Find where the given text appears and provide that cell's center as [x, y] coordinate. 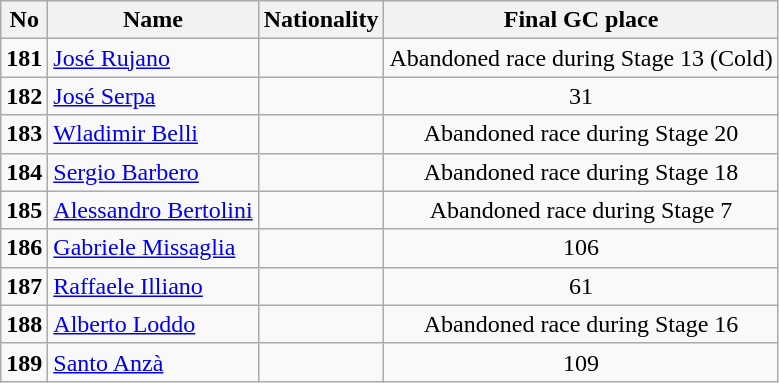
189 [24, 362]
Abandoned race during Stage 13 (Cold) [581, 58]
Gabriele Missaglia [153, 248]
183 [24, 134]
109 [581, 362]
Sergio Barbero [153, 172]
31 [581, 96]
Raffaele Illiano [153, 286]
61 [581, 286]
188 [24, 324]
106 [581, 248]
181 [24, 58]
Wladimir Belli [153, 134]
No [24, 20]
Name [153, 20]
Nationality [321, 20]
José Rujano [153, 58]
Final GC place [581, 20]
Alessandro Bertolini [153, 210]
Abandoned race during Stage 18 [581, 172]
Abandoned race during Stage 16 [581, 324]
Abandoned race during Stage 20 [581, 134]
José Serpa [153, 96]
185 [24, 210]
186 [24, 248]
Abandoned race during Stage 7 [581, 210]
Santo Anzà [153, 362]
187 [24, 286]
182 [24, 96]
Alberto Loddo [153, 324]
184 [24, 172]
